Find where the given text appears and provide that cell's center as [X, Y] coordinate. 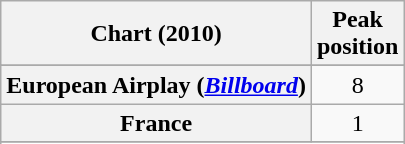
Peak position [357, 34]
Chart (2010) [156, 34]
France [156, 123]
8 [357, 85]
1 [357, 123]
European Airplay (Billboard) [156, 85]
